Locate the cell with the specified text and output its (x, y) center coordinate. 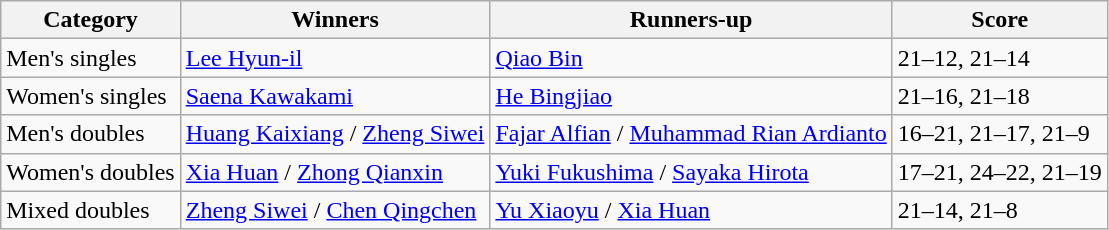
17–21, 24–22, 21–19 (1000, 172)
Xia Huan / Zhong Qianxin (335, 172)
Fajar Alfian / Muhammad Rian Ardianto (691, 134)
Huang Kaixiang / Zheng Siwei (335, 134)
21–14, 21–8 (1000, 210)
21–16, 21–18 (1000, 96)
16–21, 21–17, 21–9 (1000, 134)
Yuki Fukushima / Sayaka Hirota (691, 172)
Runners-up (691, 20)
Women's doubles (90, 172)
Zheng Siwei / Chen Qingchen (335, 210)
Yu Xiaoyu / Xia Huan (691, 210)
Lee Hyun-il (335, 58)
He Bingjiao (691, 96)
Men's singles (90, 58)
Score (1000, 20)
21–12, 21–14 (1000, 58)
Mixed doubles (90, 210)
Winners (335, 20)
Category (90, 20)
Men's doubles (90, 134)
Qiao Bin (691, 58)
Women's singles (90, 96)
Saena Kawakami (335, 96)
